Detect which cell encompasses the target text, then output its (x, y) center coordinate. 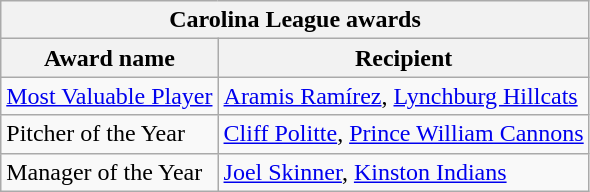
Most Valuable Player (110, 96)
Recipient (404, 58)
Award name (110, 58)
Aramis Ramírez, Lynchburg Hillcats (404, 96)
Manager of the Year (110, 172)
Carolina League awards (295, 20)
Joel Skinner, Kinston Indians (404, 172)
Pitcher of the Year (110, 134)
Cliff Politte, Prince William Cannons (404, 134)
